Scan for the cell matching the given text and deliver its [x, y] coordinate at center. 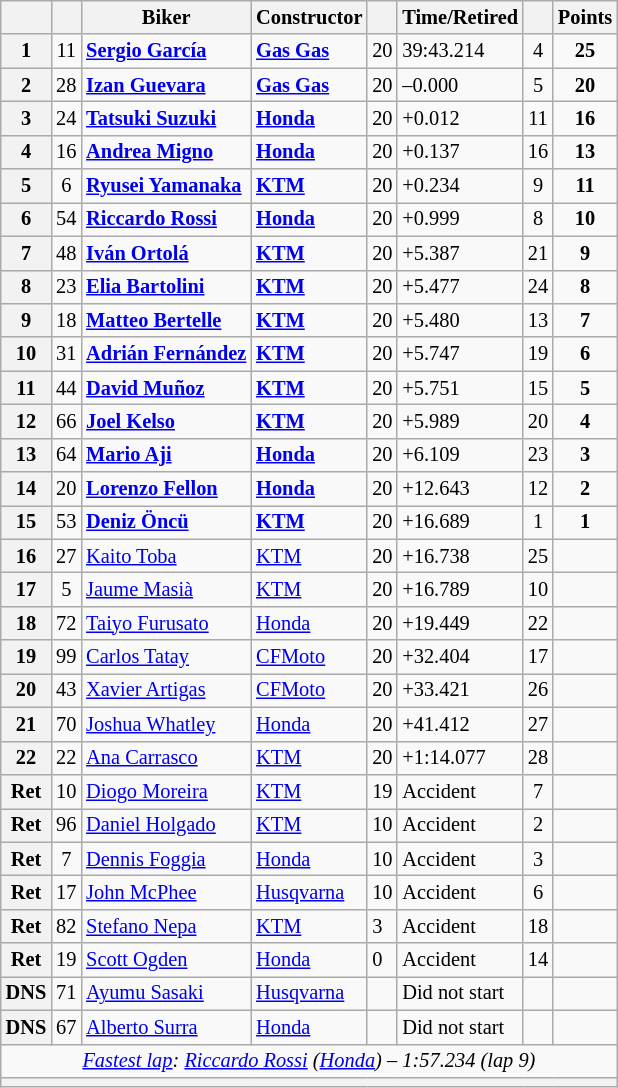
Scott Ogden [166, 960]
Andrea Migno [166, 152]
Taiyo Furusato [166, 623]
+5.480 [460, 320]
53 [66, 522]
Ryusei Yamanaka [166, 186]
+41.412 [460, 724]
+0.234 [460, 186]
Ayumu Sasaki [166, 993]
–0.000 [460, 85]
+5.751 [460, 388]
+16.738 [460, 556]
+5.747 [460, 354]
99 [66, 657]
+0.999 [460, 219]
Ana Carrasco [166, 758]
96 [66, 825]
64 [66, 455]
Biker [166, 17]
82 [66, 926]
Iván Ortolá [166, 253]
David Muñoz [166, 388]
48 [66, 253]
+6.109 [460, 455]
Elia Bartolini [166, 287]
71 [66, 993]
John McPhee [166, 892]
+5.989 [460, 421]
Points [585, 17]
Lorenzo Fellon [166, 489]
Riccardo Rossi [166, 219]
Jaume Masià [166, 589]
67 [66, 1027]
+0.012 [460, 118]
+12.643 [460, 489]
Matteo Bertelle [166, 320]
Adrián Fernández [166, 354]
0 [382, 960]
Deniz Öncü [166, 522]
Diogo Moreira [166, 791]
+33.421 [460, 690]
Xavier Artigas [166, 690]
Alberto Surra [166, 1027]
+5.387 [460, 253]
+32.404 [460, 657]
+1:14.077 [460, 758]
Izan Guevara [166, 85]
Fastest lap: Riccardo Rossi (Honda) – 1:57.234 (lap 9) [309, 1061]
72 [66, 623]
Joshua Whatley [166, 724]
70 [66, 724]
54 [66, 219]
+5.477 [460, 287]
Daniel Holgado [166, 825]
26 [538, 690]
Dennis Foggia [166, 859]
+0.137 [460, 152]
44 [66, 388]
Stefano Nepa [166, 926]
Mario Aji [166, 455]
39:43.214 [460, 51]
Tatsuki Suzuki [166, 118]
Carlos Tatay [166, 657]
Time/Retired [460, 17]
+16.689 [460, 522]
66 [66, 421]
31 [66, 354]
Sergio García [166, 51]
Kaito Toba [166, 556]
Joel Kelso [166, 421]
+19.449 [460, 623]
+16.789 [460, 589]
Constructor [309, 17]
43 [66, 690]
